Return [X, Y] of the center of cell containing provided text 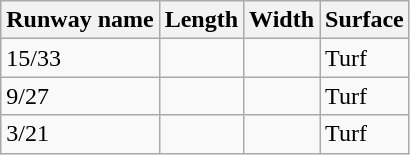
15/33 [80, 58]
Width [282, 20]
Runway name [80, 20]
9/27 [80, 96]
Length [201, 20]
3/21 [80, 134]
Surface [365, 20]
